Output the (X, Y) coordinate of the center of the cell containing the given text.  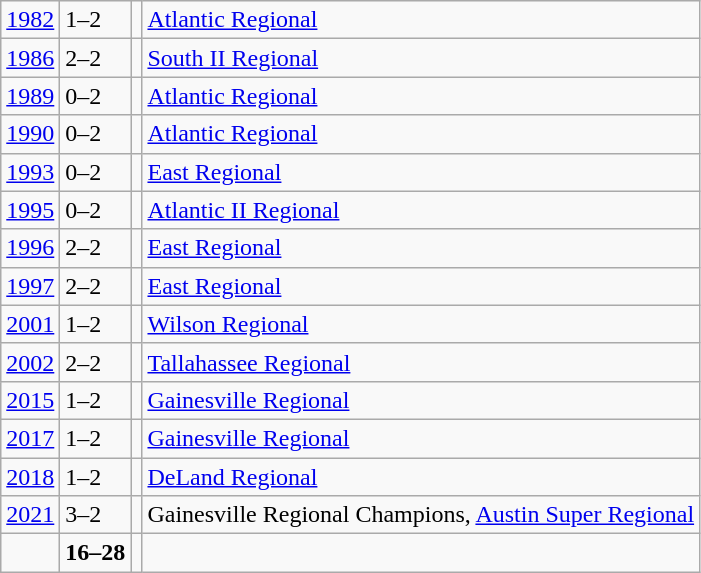
3–2 (96, 515)
Wilson Regional (421, 324)
2018 (30, 477)
Tallahassee Regional (421, 362)
2015 (30, 400)
1990 (30, 134)
2001 (30, 324)
1995 (30, 210)
1997 (30, 286)
1989 (30, 96)
1993 (30, 172)
1986 (30, 58)
Atlantic II Regional (421, 210)
2021 (30, 515)
2017 (30, 438)
16–28 (96, 553)
2002 (30, 362)
DeLand Regional (421, 477)
1996 (30, 248)
1982 (30, 20)
South II Regional (421, 58)
Gainesville Regional Champions, Austin Super Regional (421, 515)
